Pinpoint the cell where the given text exists, returning its (X, Y) midpoint coordinate. 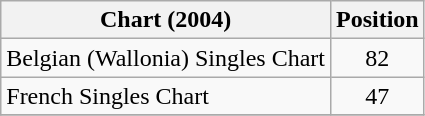
French Singles Chart (166, 96)
47 (377, 96)
Position (377, 20)
Belgian (Wallonia) Singles Chart (166, 58)
Chart (2004) (166, 20)
82 (377, 58)
